Provide the [X, Y] coordinate of the cell's center where the given text is located.  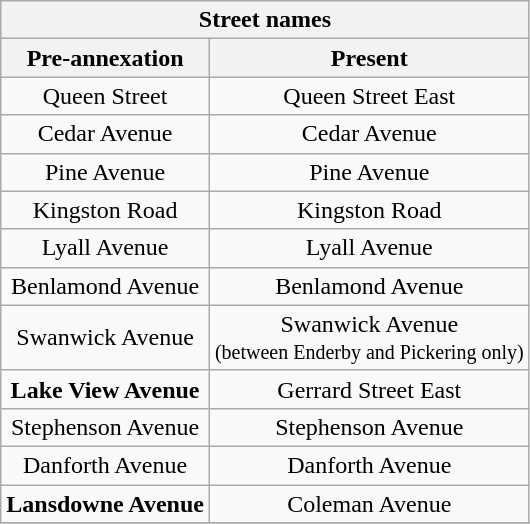
Queen Street East [369, 96]
Swanwick Avenue [106, 338]
Present [369, 58]
Queen Street [106, 96]
Coleman Avenue [369, 503]
Pre-annexation [106, 58]
Lansdowne Avenue [106, 503]
Street names [265, 20]
Lake View Avenue [106, 389]
Swanwick Avenue (between Enderby and Pickering only) [369, 338]
Gerrard Street East [369, 389]
